Determine the (X, Y) coordinate at the center of the cell enclosing the given text.  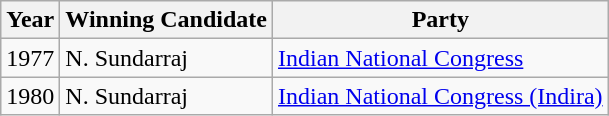
Indian National Congress (441, 58)
Year (30, 20)
Indian National Congress (Indira) (441, 96)
1977 (30, 58)
Winning Candidate (166, 20)
Party (441, 20)
1980 (30, 96)
